Scan for the cell matching the given text and deliver its [x, y] coordinate at center. 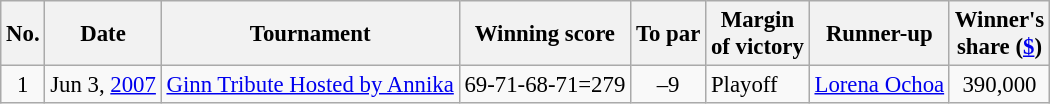
Ginn Tribute Hosted by Annika [310, 85]
Date [103, 34]
–9 [668, 85]
Runner-up [879, 34]
Winner'sshare ($) [999, 34]
Jun 3, 2007 [103, 85]
Winning score [545, 34]
69-71-68-71=279 [545, 85]
To par [668, 34]
No. [23, 34]
Marginof victory [758, 34]
Playoff [758, 85]
Lorena Ochoa [879, 85]
Tournament [310, 34]
390,000 [999, 85]
1 [23, 85]
